Locate the cell with the specified text and output its (x, y) center coordinate. 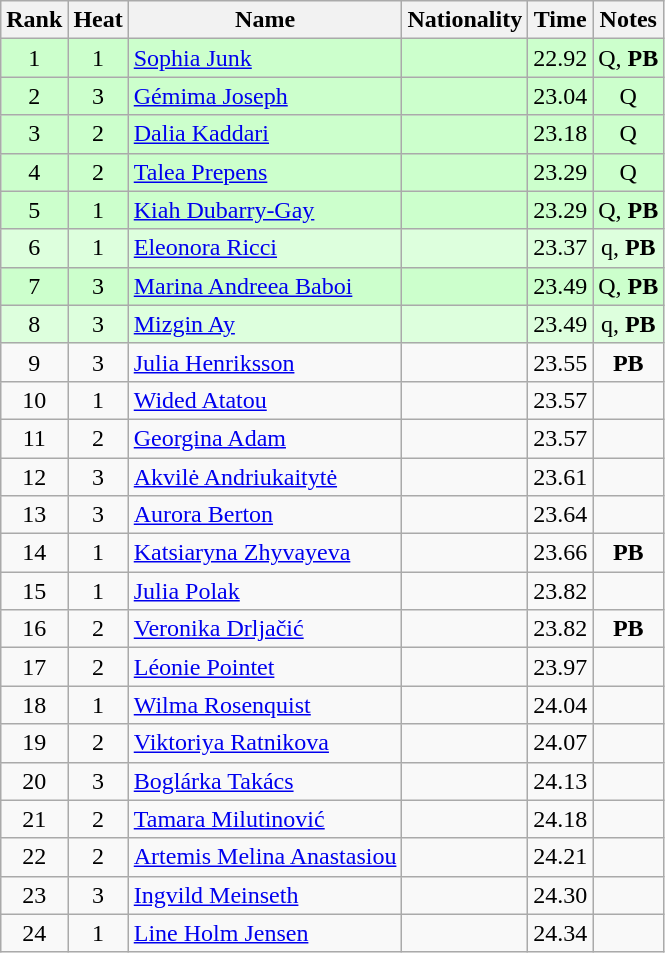
13 (34, 515)
Aurora Berton (265, 515)
15 (34, 591)
23.66 (560, 553)
9 (34, 362)
17 (34, 667)
24.07 (560, 743)
Wilma Rosenquist (265, 705)
16 (34, 629)
Talea Prepens (265, 172)
14 (34, 553)
23.18 (560, 134)
4 (34, 172)
Artemis Melina Anastasiou (265, 857)
23.97 (560, 667)
Dalia Kaddari (265, 134)
Viktoriya Ratnikova (265, 743)
Julia Henriksson (265, 362)
22.92 (560, 58)
20 (34, 781)
Ingvild Meinseth (265, 895)
Gémima Joseph (265, 96)
Tamara Milutinović (265, 819)
Katsiaryna Zhyvayeva (265, 553)
23 (34, 895)
23.04 (560, 96)
11 (34, 438)
Eleonora Ricci (265, 248)
Boglárka Takács (265, 781)
Léonie Pointet (265, 667)
19 (34, 743)
5 (34, 210)
Rank (34, 20)
24.34 (560, 933)
21 (34, 819)
23.64 (560, 515)
7 (34, 286)
22 (34, 857)
Name (265, 20)
Akvilė Andriukaitytė (265, 477)
23.55 (560, 362)
Julia Polak (265, 591)
10 (34, 400)
Mizgin Ay (265, 324)
18 (34, 705)
Sophia Junk (265, 58)
Heat (98, 20)
Wided Atatou (265, 400)
Georgina Adam (265, 438)
23.61 (560, 477)
24.13 (560, 781)
Notes (628, 20)
24.30 (560, 895)
Nationality (465, 20)
24.18 (560, 819)
Time (560, 20)
6 (34, 248)
24 (34, 933)
Marina Andreea Baboi (265, 286)
12 (34, 477)
8 (34, 324)
23.37 (560, 248)
Kiah Dubarry-Gay (265, 210)
Line Holm Jensen (265, 933)
24.04 (560, 705)
Veronika Drljačić (265, 629)
24.21 (560, 857)
